Locate the cell with the specified text and output its [x, y] center coordinate. 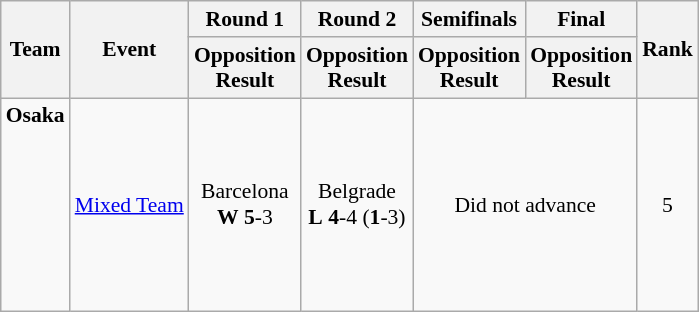
Round 2 [357, 19]
Event [130, 50]
Did not advance [525, 205]
Barcelona W 5-3 [245, 205]
Mixed Team [130, 205]
Semifinals [469, 19]
Osaka [36, 205]
Round 1 [245, 19]
5 [668, 205]
Belgrade L 4-4 (1-3) [357, 205]
Final [581, 19]
Team [36, 50]
Rank [668, 50]
